Find where the given text appears and provide that cell's center as (x, y) coordinate. 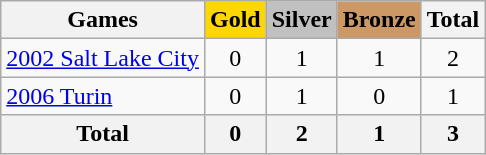
2002 Salt Lake City (103, 58)
Silver (302, 20)
Games (103, 20)
3 (453, 134)
Gold (235, 20)
2006 Turin (103, 96)
Bronze (379, 20)
